Pinpoint the cell where the given text exists, returning its [X, Y] midpoint coordinate. 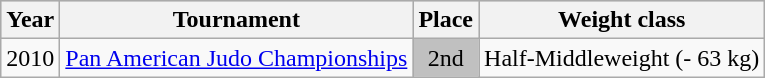
2nd [446, 58]
2010 [30, 58]
Pan American Judo Championships [236, 58]
Place [446, 20]
Half-Middleweight (- 63 kg) [622, 58]
Year [30, 20]
Weight class [622, 20]
Tournament [236, 20]
